Identify which cell holds the provided text, then report its [x, y] central coordinate. 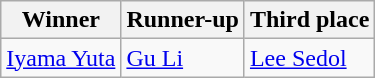
Third place [309, 20]
Iyama Yuta [61, 58]
Gu Li [183, 58]
Lee Sedol [309, 58]
Runner-up [183, 20]
Winner [61, 20]
